Locate the cell with the specified text and output its (x, y) center coordinate. 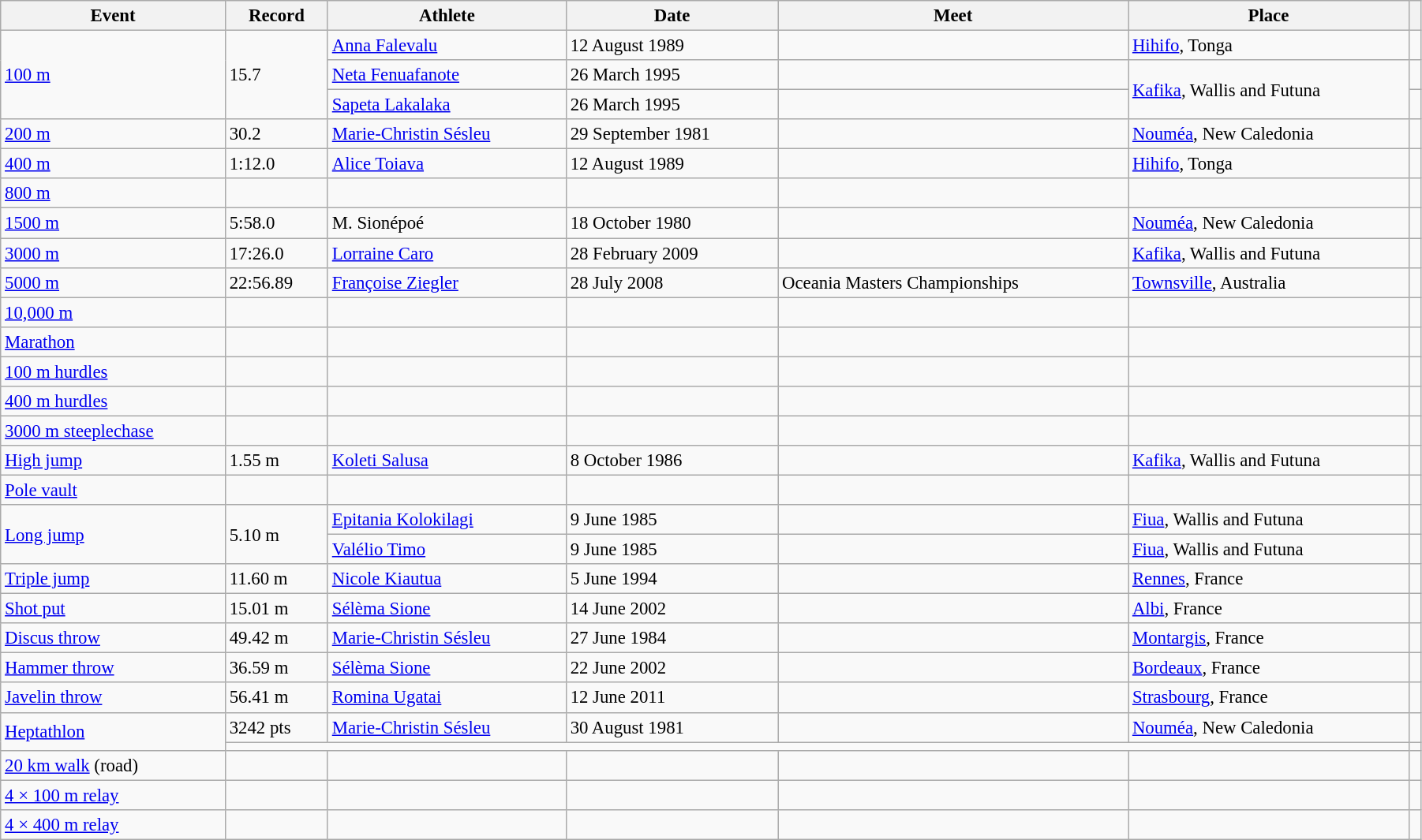
200 m (114, 134)
5:58.0 (276, 223)
14 June 2002 (672, 609)
Triple jump (114, 579)
400 m hurdles (114, 401)
10,000 m (114, 312)
Athlete (447, 16)
22:56.89 (276, 282)
Lorraine Caro (447, 253)
Sapeta Lakalaka (447, 105)
100 m (114, 76)
18 October 1980 (672, 223)
4 × 100 m relay (114, 795)
17:26.0 (276, 253)
15.7 (276, 76)
Albi, France (1269, 609)
Neta Fenuafanote (447, 75)
Discus throw (114, 638)
1:12.0 (276, 164)
5000 m (114, 282)
High jump (114, 461)
Long jump (114, 535)
Record (276, 16)
Bordeaux, France (1269, 668)
Shot put (114, 609)
Date (672, 16)
Anna Falevalu (447, 46)
49.42 m (276, 638)
3000 m (114, 253)
12 June 2011 (672, 698)
Strasbourg, France (1269, 698)
Event (114, 16)
30 August 1981 (672, 727)
400 m (114, 164)
1.55 m (276, 461)
30.2 (276, 134)
8 October 1986 (672, 461)
Françoise Ziegler (447, 282)
Marathon (114, 342)
Montargis, France (1269, 638)
56.41 m (276, 698)
28 February 2009 (672, 253)
15.01 m (276, 609)
1500 m (114, 223)
Koleti Salusa (447, 461)
4 × 400 m relay (114, 825)
Rennes, France (1269, 579)
Hammer throw (114, 668)
Meet (953, 16)
3242 pts (276, 727)
36.59 m (276, 668)
5.10 m (276, 535)
Townsville, Australia (1269, 282)
Alice Toiava (447, 164)
Oceania Masters Championships (953, 282)
Epitania Kolokilagi (447, 520)
22 June 2002 (672, 668)
Pole vault (114, 490)
Valélio Timo (447, 550)
800 m (114, 193)
Heptathlon (114, 731)
Javelin throw (114, 698)
3000 m steeplechase (114, 431)
Nicole Kiautua (447, 579)
5 June 1994 (672, 579)
Romina Ugatai (447, 698)
M. Sionépoé (447, 223)
100 m hurdles (114, 371)
28 July 2008 (672, 282)
Place (1269, 16)
11.60 m (276, 579)
29 September 1981 (672, 134)
20 km walk (road) (114, 765)
27 June 1984 (672, 638)
